Search for the cell housing the specified text and yield its (X, Y) center coordinate. 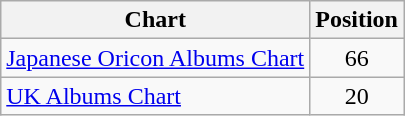
20 (357, 96)
Chart (156, 20)
Japanese Oricon Albums Chart (156, 58)
Position (357, 20)
UK Albums Chart (156, 96)
66 (357, 58)
